Return the (X, Y) coordinate for the center point of the cell that contains the specified text.  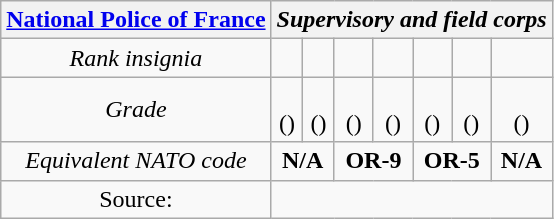
National Police of France (136, 20)
Supervisory and field corps (412, 20)
Source: (136, 199)
Rank insignia (136, 58)
OR-9 (373, 161)
OR-5 (452, 161)
Equivalent NATO code (136, 161)
Grade (136, 110)
